Scan for the cell matching the given text and deliver its (X, Y) coordinate at center. 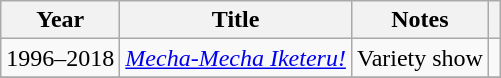
Title (236, 20)
Mecha-Mecha Iketeru! (236, 58)
Year (60, 20)
Variety show (420, 58)
1996–2018 (60, 58)
Notes (420, 20)
